From the cell containing the given text, extract its center point as (X, Y) coordinate. 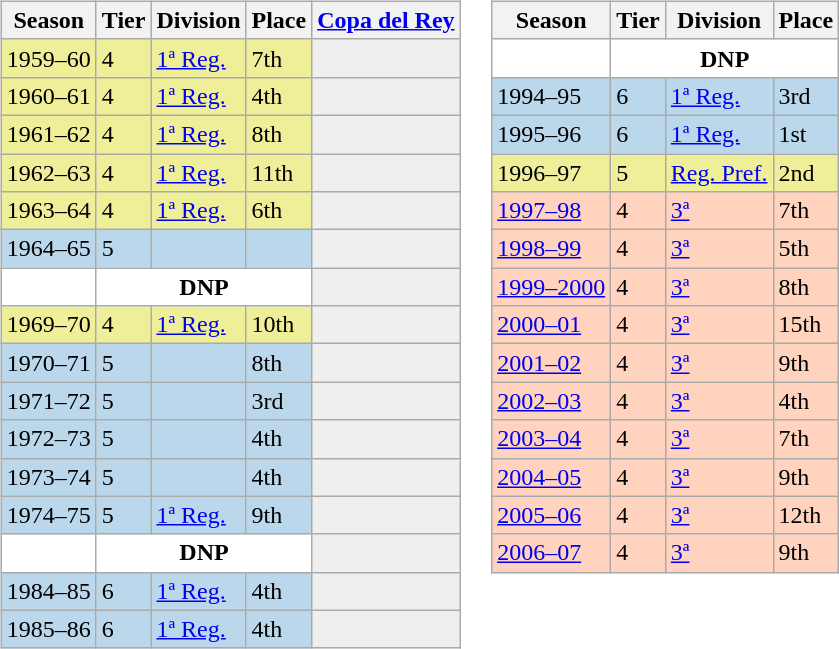
1994–95 (552, 96)
1997–98 (552, 211)
1999–2000 (552, 287)
2001–02 (552, 363)
1961–62 (48, 134)
2nd (806, 173)
6th (279, 211)
1963–64 (48, 211)
2006–07 (552, 553)
Copa del Rey (386, 20)
5th (806, 249)
11th (279, 173)
12th (806, 515)
Reg. Pref. (719, 173)
1995–96 (552, 134)
2002–03 (552, 401)
2005–06 (552, 515)
1996–97 (552, 173)
1970–71 (48, 363)
1985–86 (48, 629)
2004–05 (552, 477)
1st (806, 134)
1962–63 (48, 173)
1972–73 (48, 439)
1969–70 (48, 325)
1971–72 (48, 401)
1973–74 (48, 477)
1984–85 (48, 591)
2000–01 (552, 325)
1974–75 (48, 515)
1960–61 (48, 96)
1998–99 (552, 249)
2003–04 (552, 439)
10th (279, 325)
1964–65 (48, 249)
15th (806, 325)
1959–60 (48, 58)
